Return the [x, y] coordinate for the center point of the cell that contains the specified text.  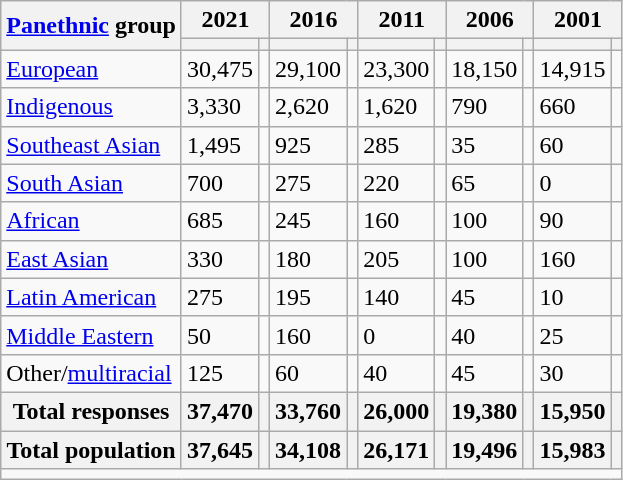
37,470 [220, 411]
50 [220, 335]
Other/multiracial [92, 373]
29,100 [308, 69]
10 [572, 297]
925 [308, 145]
Total population [92, 449]
1,620 [396, 107]
Southeast Asian [92, 145]
3,330 [220, 107]
90 [572, 221]
35 [484, 145]
African [92, 221]
65 [484, 183]
34,108 [308, 449]
660 [572, 107]
25 [572, 335]
15,983 [572, 449]
26,171 [396, 449]
Total responses [92, 411]
180 [308, 259]
33,760 [308, 411]
14,915 [572, 69]
790 [484, 107]
26,000 [396, 411]
685 [220, 221]
23,300 [396, 69]
European [92, 69]
330 [220, 259]
37,645 [220, 449]
2016 [314, 20]
Panethnic group [92, 26]
700 [220, 183]
2001 [578, 20]
285 [396, 145]
19,380 [484, 411]
220 [396, 183]
15,950 [572, 411]
2,620 [308, 107]
2006 [490, 20]
2011 [402, 20]
South Asian [92, 183]
1,495 [220, 145]
125 [220, 373]
19,496 [484, 449]
Indigenous [92, 107]
30,475 [220, 69]
2021 [225, 20]
195 [308, 297]
Latin American [92, 297]
18,150 [484, 69]
205 [396, 259]
Middle Eastern [92, 335]
245 [308, 221]
30 [572, 373]
140 [396, 297]
East Asian [92, 259]
